Search for the cell housing the specified text and yield its (x, y) center coordinate. 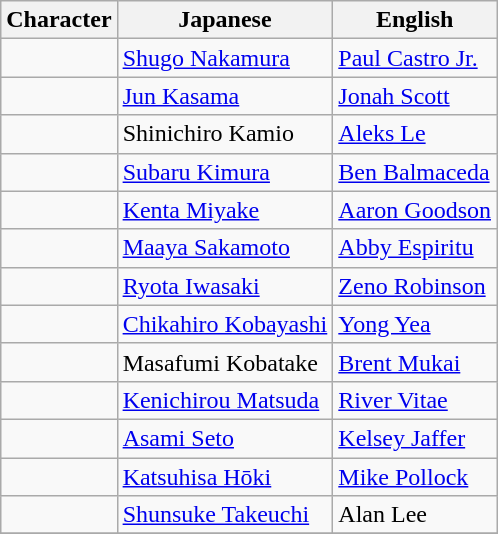
Shinichiro Kamio (225, 134)
River Vitae (415, 400)
Kelsey Jaffer (415, 438)
Shugo Nakamura (225, 58)
Jonah Scott (415, 96)
Mike Pollock (415, 477)
Brent Mukai (415, 362)
Kenta Miyake (225, 210)
Alan Lee (415, 515)
Chikahiro Kobayashi (225, 324)
Paul Castro Jr. (415, 58)
Character (59, 20)
Subaru Kimura (225, 172)
Abby Espiritu (415, 248)
Masafumi Kobatake (225, 362)
Aleks Le (415, 134)
Ryota Iwasaki (225, 286)
English (415, 20)
Kenichirou Matsuda (225, 400)
Asami Seto (225, 438)
Jun Kasama (225, 96)
Maaya Sakamoto (225, 248)
Shunsuke Takeuchi (225, 515)
Zeno Robinson (415, 286)
Katsuhisa Hōki (225, 477)
Yong Yea (415, 324)
Aaron Goodson (415, 210)
Japanese (225, 20)
Ben Balmaceda (415, 172)
